Extract the (x, y) coordinate from the center of the cell holding the provided text.  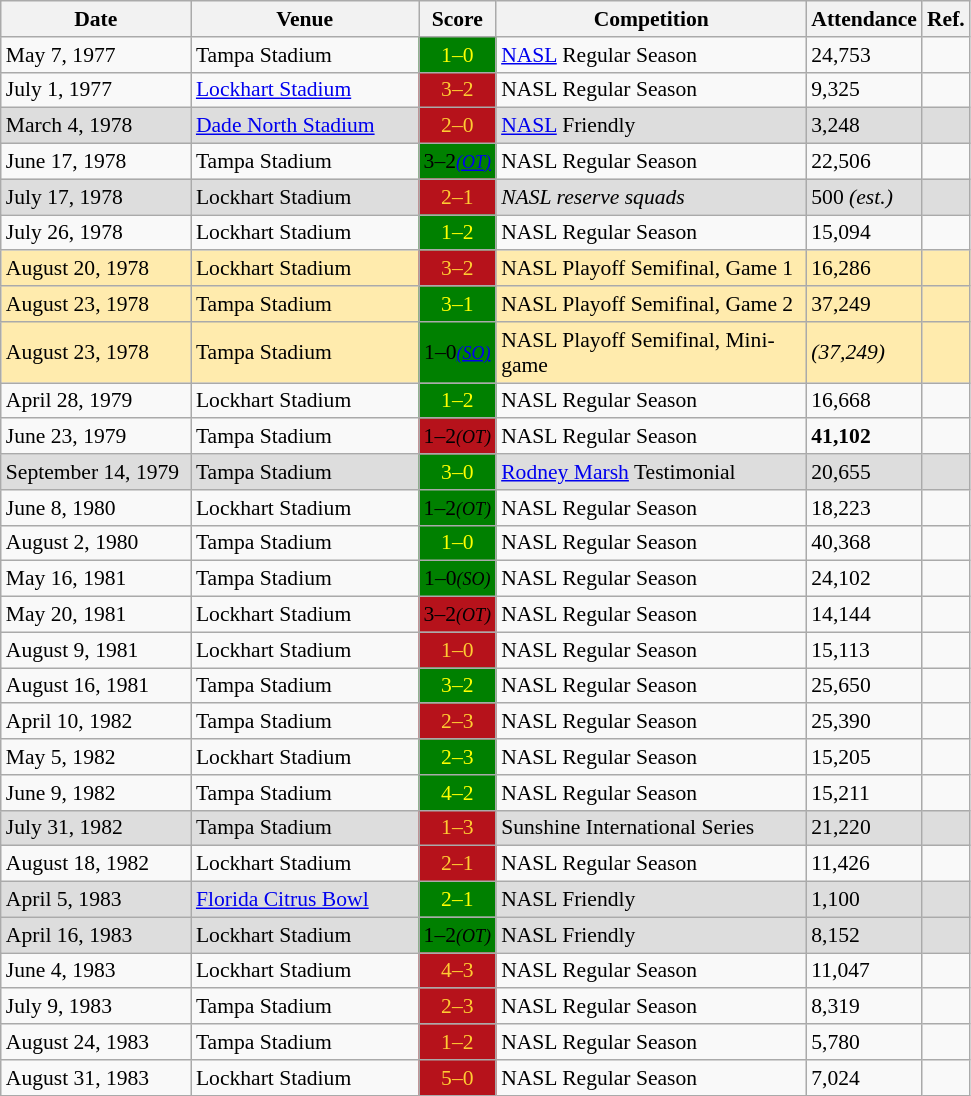
3–0 (457, 472)
(37,249) (864, 352)
22,506 (864, 162)
1–3 (457, 828)
NASL Playoff Semifinal, Game 1 (651, 269)
August 18, 1982 (96, 864)
August 16, 1981 (96, 686)
September 14, 1979 (96, 472)
July 1, 1977 (96, 90)
24,102 (864, 579)
4–2 (457, 793)
March 4, 1978 (96, 126)
5–0 (457, 1078)
11,426 (864, 864)
15,205 (864, 757)
Dade North Stadium (305, 126)
May 20, 1981 (96, 615)
21,220 (864, 828)
500 (est.) (864, 197)
NASL Playoff Semifinal, Mini-game (651, 352)
June 17, 1978 (96, 162)
NASL Playoff Semifinal, Game 2 (651, 304)
8,319 (864, 1007)
18,223 (864, 508)
2–0 (457, 126)
24,753 (864, 55)
May 16, 1981 (96, 579)
15,094 (864, 233)
June 8, 1980 (96, 508)
July 17, 1978 (96, 197)
Date (96, 19)
May 5, 1982 (96, 757)
25,390 (864, 722)
16,286 (864, 269)
July 26, 1978 (96, 233)
15,113 (864, 650)
15,211 (864, 793)
5,780 (864, 1042)
4–3 (457, 971)
August 20, 1978 (96, 269)
April 5, 1983 (96, 900)
Competition (651, 19)
3,248 (864, 126)
11,047 (864, 971)
Ref. (946, 19)
April 10, 1982 (96, 722)
August 31, 1983 (96, 1078)
3–1 (457, 304)
June 9, 1982 (96, 793)
July 31, 1982 (96, 828)
14,144 (864, 615)
Attendance (864, 19)
40,368 (864, 543)
August 24, 1983 (96, 1042)
Score (457, 19)
August 9, 1981 (96, 650)
May 7, 1977 (96, 55)
April 28, 1979 (96, 401)
20,655 (864, 472)
25,650 (864, 686)
July 9, 1983 (96, 1007)
June 4, 1983 (96, 971)
June 23, 1979 (96, 437)
April 16, 1983 (96, 935)
41,102 (864, 437)
Rodney Marsh Testimonial (651, 472)
37,249 (864, 304)
7,024 (864, 1078)
9,325 (864, 90)
Sunshine International Series (651, 828)
16,668 (864, 401)
1,100 (864, 900)
8,152 (864, 935)
Venue (305, 19)
NASL reserve squads (651, 197)
Florida Citrus Bowl (305, 900)
August 2, 1980 (96, 543)
